Pinpoint the cell where the given text exists, returning its [x, y] midpoint coordinate. 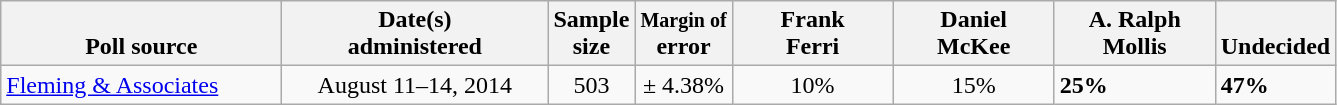
August 11–14, 2014 [415, 85]
Margin oferror [684, 34]
Undecided [1275, 34]
10% [812, 85]
503 [592, 85]
± 4.38% [684, 85]
47% [1275, 85]
15% [974, 85]
25% [1134, 85]
DanielMcKee [974, 34]
Fleming & Associates [142, 85]
FrankFerri [812, 34]
A. RalphMollis [1134, 34]
Samplesize [592, 34]
Poll source [142, 34]
Date(s)administered [415, 34]
